Identify which cell holds the provided text, then report its [X, Y] central coordinate. 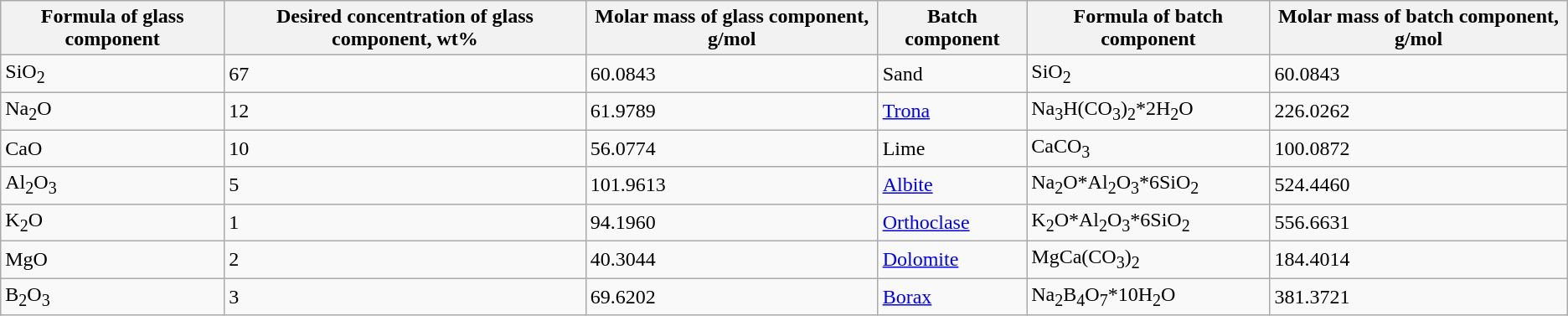
Na2O [112, 111]
1 [405, 222]
Lime [952, 148]
101.9613 [732, 185]
Desired concentration of glass component, wt% [405, 28]
61.9789 [732, 111]
Sand [952, 74]
94.1960 [732, 222]
69.6202 [732, 297]
184.4014 [1419, 260]
Na3H(CO3)2*2H2O [1148, 111]
381.3721 [1419, 297]
56.0774 [732, 148]
CaO [112, 148]
Batch component [952, 28]
Borax [952, 297]
MgO [112, 260]
B2O3 [112, 297]
MgCa(CO3)2 [1148, 260]
Na2O*Al2O3*6SiO2 [1148, 185]
3 [405, 297]
K2O*Al2O3*6SiO2 [1148, 222]
67 [405, 74]
40.3044 [732, 260]
Formula of glass component [112, 28]
226.0262 [1419, 111]
Formula of batch component [1148, 28]
2 [405, 260]
556.6631 [1419, 222]
Molar mass of batch component, g/mol [1419, 28]
Albite [952, 185]
Al2O3 [112, 185]
Trona [952, 111]
5 [405, 185]
CaCO3 [1148, 148]
Molar mass of glass component, g/mol [732, 28]
Na2B4O7*10H2O [1148, 297]
Dolomite [952, 260]
100.0872 [1419, 148]
K2O [112, 222]
Orthoclase [952, 222]
12 [405, 111]
10 [405, 148]
524.4460 [1419, 185]
